Scan for the cell matching the given text and deliver its [X, Y] coordinate at center. 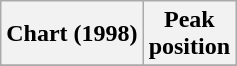
Chart (1998) [72, 34]
Peakposition [189, 34]
